Determine the (x, y) coordinate at the center of the cell enclosing the given text.  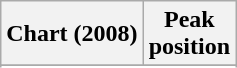
Peakposition (189, 34)
Chart (2008) (72, 34)
